Return [x, y] of the center of cell containing provided text 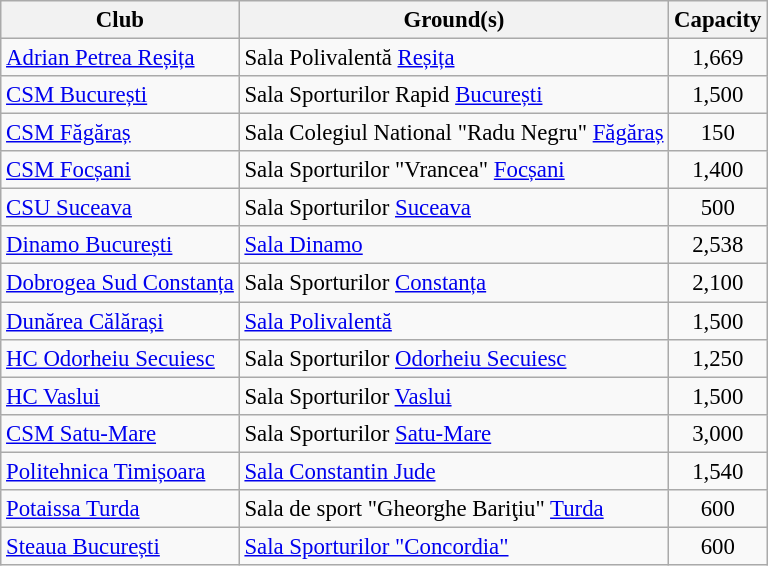
1,250 [718, 358]
CSM București [120, 95]
Sala Sporturilor Constanța [454, 283]
Steaua București [120, 546]
HC Odorheiu Secuiesc [120, 358]
Sala Dinamo [454, 245]
CSM Focșani [120, 170]
2,100 [718, 283]
Politehnica Timișoara [120, 471]
CSU Suceava [120, 208]
Sala Sporturilor Suceava [454, 208]
Sala Sporturilor "Vrancea" Focșani [454, 170]
Sala Sporturilor Vaslui [454, 396]
Sala de sport "Gheorghe Bariţiu" Turda [454, 509]
CSM Făgăraș [120, 133]
1,540 [718, 471]
Sala Sporturilor Satu-Mare [454, 433]
Dunărea Călărași [120, 321]
Dobrogea Sud Constanța [120, 283]
Dinamo București [120, 245]
Potaissa Turda [120, 509]
Sala Sporturilor Odorheiu Secuiesc [454, 358]
150 [718, 133]
CSM Satu-Mare [120, 433]
1,400 [718, 170]
Sala Sporturilor Rapid București [454, 95]
Sala Polivalentă [454, 321]
500 [718, 208]
Capacity [718, 20]
HC Vaslui [120, 396]
2,538 [718, 245]
3,000 [718, 433]
1,669 [718, 58]
Ground(s) [454, 20]
Adrian Petrea Reșița [120, 58]
Sala Polivalentă Reșița [454, 58]
Club [120, 20]
Sala Colegiul National "Radu Negru" Făgăraș [454, 133]
Sala Sporturilor "Concordia" [454, 546]
Sala Constantin Jude [454, 471]
